Return (x, y) of the center of cell containing provided text 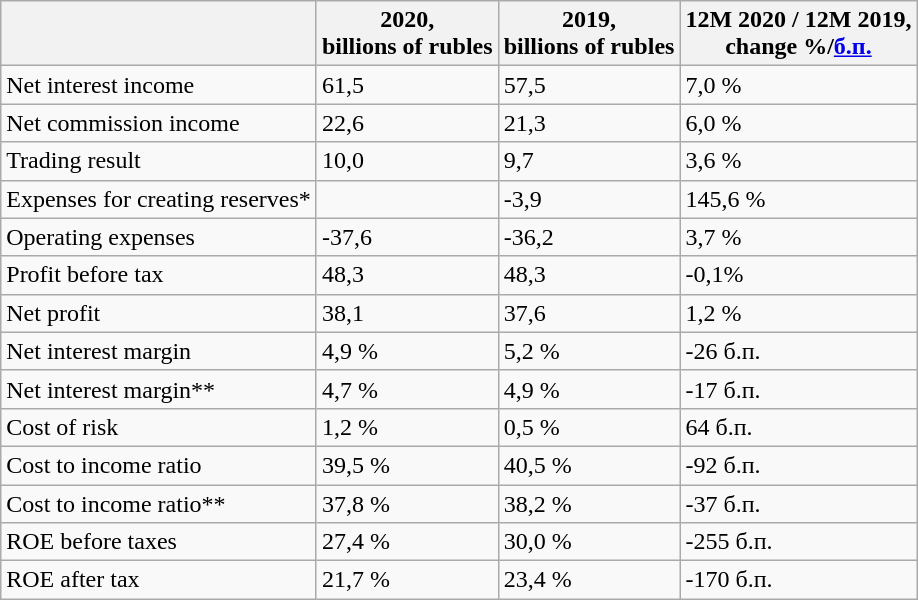
37,6 (589, 313)
-92 б.п. (798, 465)
-255 б.п. (798, 542)
ROE before taxes (159, 542)
40,5 % (589, 465)
30,0 % (589, 542)
27,4 % (407, 542)
39,5 % (407, 465)
6,0 % (798, 123)
-26 б.п. (798, 351)
Net interest margin (159, 351)
Expenses for creating reserves* (159, 199)
Net commission income (159, 123)
Cost of risk (159, 427)
-0,1% (798, 275)
-37 б.п. (798, 503)
2019,billions of rubles (589, 34)
61,5 (407, 85)
12M 2020 / 12M 2019,change %/б.п. (798, 34)
37,8 % (407, 503)
Cost to income ratio** (159, 503)
-3,9 (589, 199)
Cost to income ratio (159, 465)
-170 б.п. (798, 580)
0,5 % (589, 427)
21,3 (589, 123)
57,5 (589, 85)
2020,billions of rubles (407, 34)
3,7 % (798, 237)
Operating expenses (159, 237)
22,6 (407, 123)
-17 б.п. (798, 389)
23,4 % (589, 580)
Profit before tax (159, 275)
38,2 % (589, 503)
Net profit (159, 313)
10,0 (407, 161)
-37,6 (407, 237)
Trading result (159, 161)
5,2 % (589, 351)
7,0 % (798, 85)
Net interest margin** (159, 389)
3,6 % (798, 161)
145,6 % (798, 199)
64 б.п. (798, 427)
4,7 % (407, 389)
ROE after tax (159, 580)
21,7 % (407, 580)
Net interest income (159, 85)
38,1 (407, 313)
-36,2 (589, 237)
9,7 (589, 161)
